Detect which cell encompasses the target text, then output its (X, Y) center coordinate. 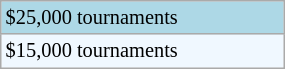
$15,000 tournaments (142, 51)
$25,000 tournaments (142, 17)
